Capture the cell that displays the provided text and extract its (x, y) central coordinate. 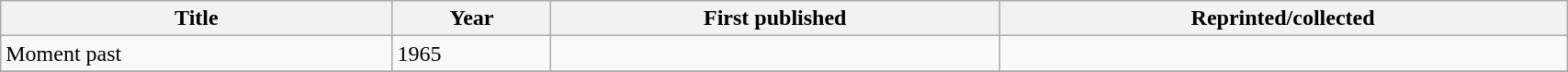
Reprinted/collected (1283, 18)
Year (472, 18)
Title (197, 18)
1965 (472, 54)
Moment past (197, 54)
First published (775, 18)
